Determine the [X, Y] coordinate at the center of the cell enclosing the given text.  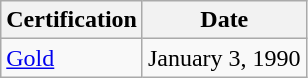
Certification [72, 20]
Date [224, 20]
Gold [72, 58]
January 3, 1990 [224, 58]
